Locate the cell with the specified text and output its (x, y) center coordinate. 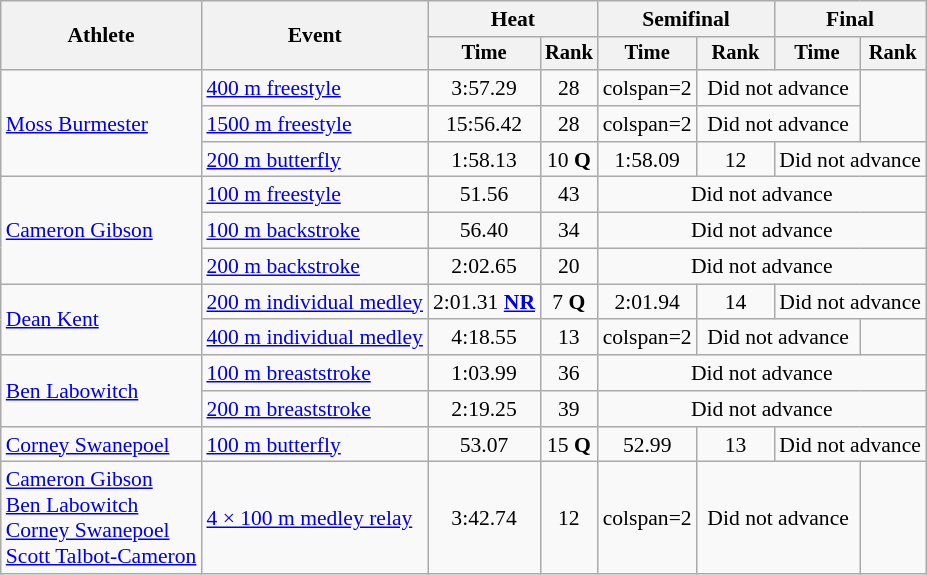
100 m backstroke (314, 231)
56.40 (484, 231)
Event (314, 36)
4 × 100 m medley relay (314, 518)
15:56.42 (484, 124)
400 m freestyle (314, 88)
400 m individual medley (314, 338)
1:03.99 (484, 373)
Heat (513, 19)
3:42.74 (484, 518)
Final (850, 19)
4:18.55 (484, 338)
51.56 (484, 195)
200 m butterfly (314, 160)
3:57.29 (484, 88)
Cameron Gibson (102, 230)
7 Q (569, 302)
Ben Labowitch (102, 390)
Semifinal (686, 19)
34 (569, 231)
39 (569, 409)
Athlete (102, 36)
1:58.09 (648, 160)
2:02.65 (484, 267)
Corney Swanepoel (102, 445)
100 m butterfly (314, 445)
52.99 (648, 445)
1500 m freestyle (314, 124)
100 m freestyle (314, 195)
10 Q (569, 160)
2:01.31 NR (484, 302)
1:58.13 (484, 160)
200 m backstroke (314, 267)
53.07 (484, 445)
Moss Burmester (102, 124)
43 (569, 195)
36 (569, 373)
2:19.25 (484, 409)
200 m breaststroke (314, 409)
15 Q (569, 445)
14 (736, 302)
200 m individual medley (314, 302)
Dean Kent (102, 320)
100 m breaststroke (314, 373)
2:01.94 (648, 302)
Cameron GibsonBen LabowitchCorney SwanepoelScott Talbot-Cameron (102, 518)
20 (569, 267)
